Find where the given text appears and provide that cell's center as [x, y] coordinate. 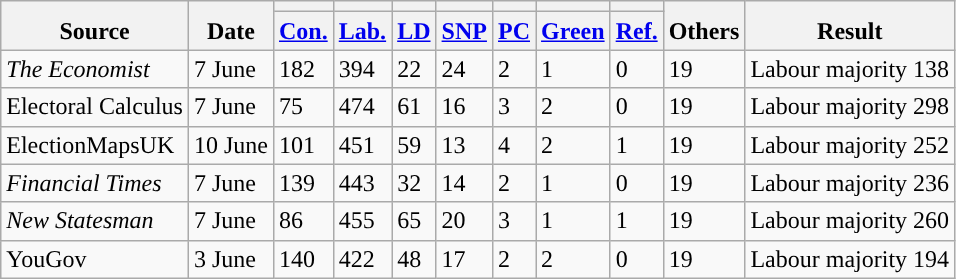
182 [303, 69]
Others [704, 26]
PC [514, 31]
Labour majority 252 [850, 145]
3 June [230, 259]
The Economist [95, 69]
14 [464, 183]
ElectionMapsUK [95, 145]
13 [464, 145]
22 [414, 69]
17 [464, 259]
59 [414, 145]
65 [414, 221]
Financial Times [95, 183]
16 [464, 107]
Labour majority 260 [850, 221]
SNP [464, 31]
Con. [303, 31]
75 [303, 107]
443 [362, 183]
101 [303, 145]
Date [230, 26]
48 [414, 259]
61 [414, 107]
86 [303, 221]
Electoral Calculus [95, 107]
451 [362, 145]
422 [362, 259]
Ref. [636, 31]
Result [850, 26]
394 [362, 69]
455 [362, 221]
20 [464, 221]
Lab. [362, 31]
Labour majority 298 [850, 107]
24 [464, 69]
LD [414, 31]
Labour majority 138 [850, 69]
Labour majority 236 [850, 183]
New Statesman [95, 221]
140 [303, 259]
139 [303, 183]
YouGov [95, 259]
4 [514, 145]
Labour majority 194 [850, 259]
32 [414, 183]
Source [95, 26]
474 [362, 107]
Green [574, 31]
10 June [230, 145]
